Identify which cell holds the provided text, then report its (X, Y) central coordinate. 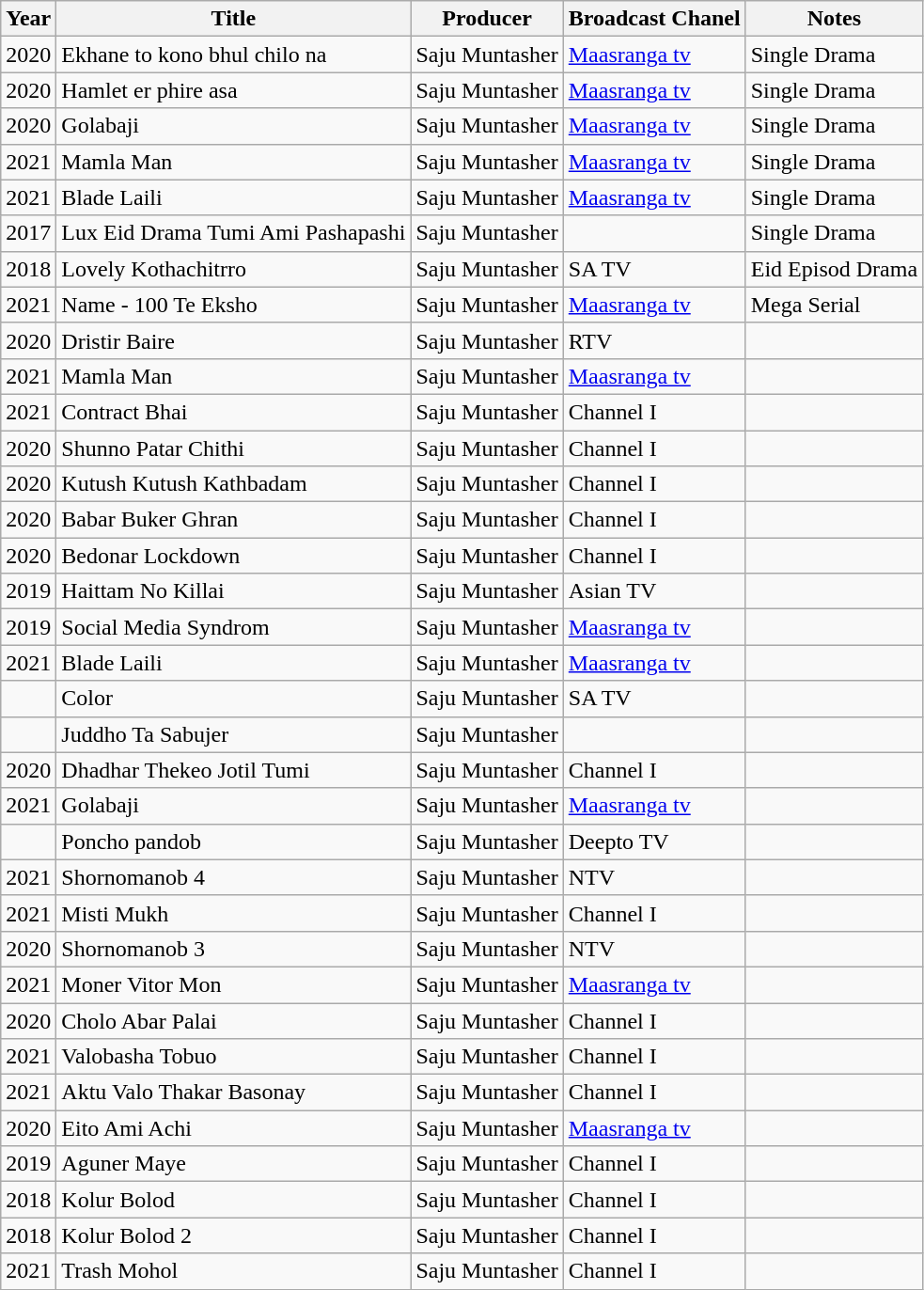
Hamlet er phire asa (233, 90)
Shornomanob 4 (233, 877)
Mega Serial (834, 305)
Aguner Maye (233, 1164)
Color (233, 699)
Kolur Bolod (233, 1200)
Broadcast Chanel (654, 19)
Shornomanob 3 (233, 949)
Deepto TV (654, 842)
Title (233, 19)
Lovely Kothachitrro (233, 269)
Eid Episod Drama (834, 269)
Asian TV (654, 591)
Valobasha Tobuo (233, 1057)
Misti Mukh (233, 913)
Juddho Ta Sabujer (233, 734)
Aktu Valo Thakar Basonay (233, 1093)
Ekhane to kono bhul chilo na (233, 55)
Producer (487, 19)
Dristir Baire (233, 340)
Bedonar Lockdown (233, 556)
Babar Buker Ghran (233, 520)
RTV (654, 340)
Year (28, 19)
Lux Eid Drama Tumi Ami Pashapashi (233, 233)
Dhadhar Thekeo Jotil Tumi (233, 770)
Cholo Abar Palai (233, 1020)
Shunno Patar Chithi (233, 448)
Haittam No Killai (233, 591)
Moner Vitor Mon (233, 984)
Name - 100 Te Eksho (233, 305)
Social Media Syndrom (233, 627)
Kutush Kutush Kathbadam (233, 484)
Eito Ami Achi (233, 1128)
2017 (28, 233)
Kolur Bolod 2 (233, 1235)
Notes (834, 19)
Poncho pandob (233, 842)
Contract Bhai (233, 412)
Trash Mohol (233, 1271)
